Return (X, Y) of the center of cell containing provided text 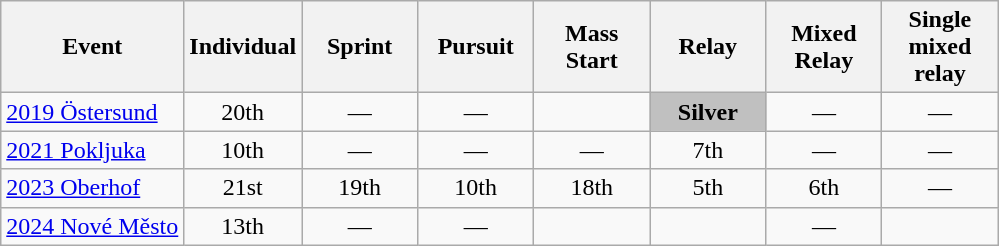
13th (243, 226)
7th (708, 150)
18th (592, 188)
2024 Nové Město (92, 226)
Individual (243, 47)
Single mixed relay (940, 47)
Mixed Relay (824, 47)
2019 Östersund (92, 112)
5th (708, 188)
Silver (708, 112)
20th (243, 112)
2021 Pokljuka (92, 150)
Relay (708, 47)
19th (360, 188)
Event (92, 47)
Sprint (360, 47)
Mass Start (592, 47)
Pursuit (476, 47)
21st (243, 188)
2023 Oberhof (92, 188)
6th (824, 188)
